Locate the cell with the specified text and output its [x, y] center coordinate. 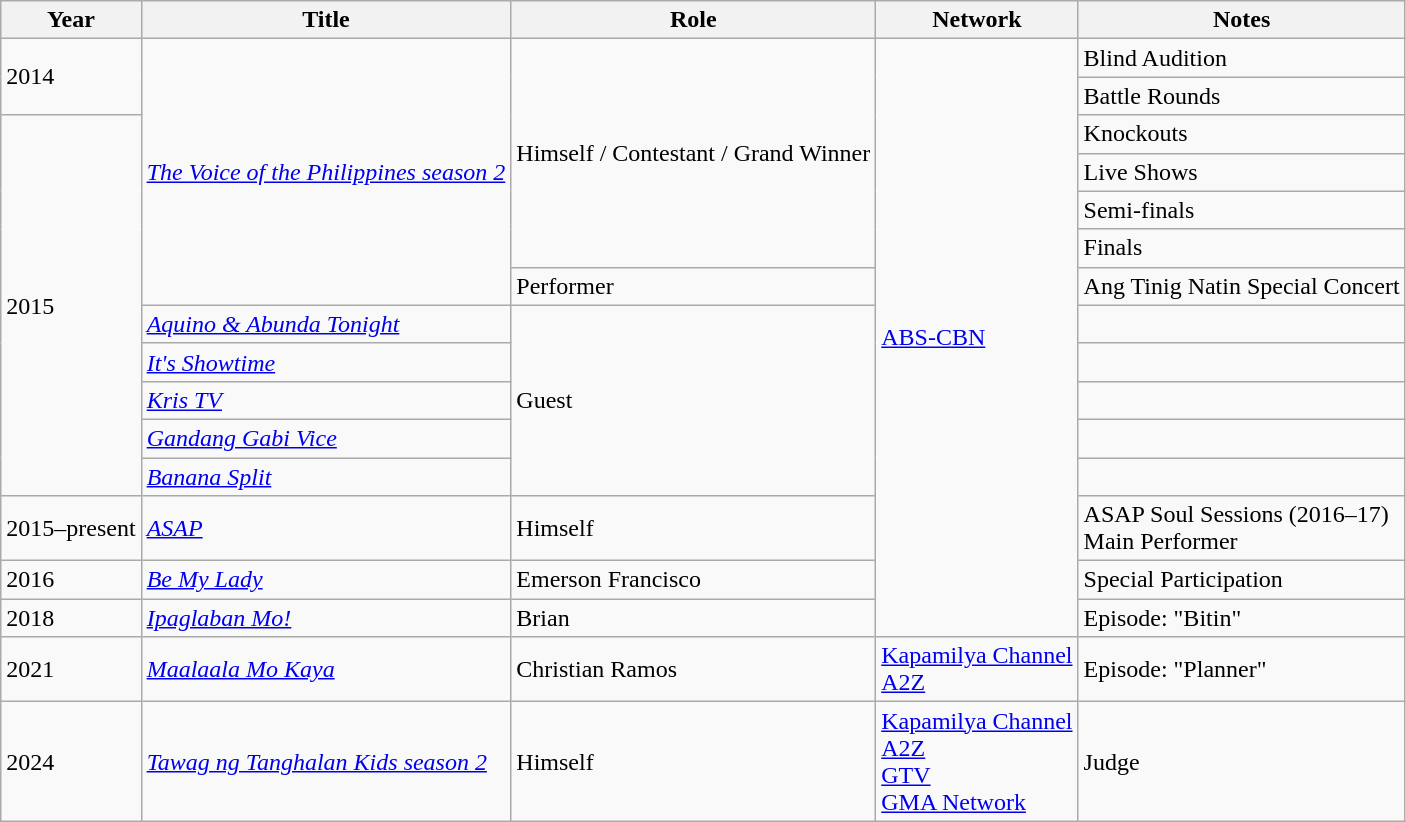
Live Shows [1242, 172]
Role [694, 20]
ASAP Soul Sessions (2016–17) Main Performer [1242, 528]
2024 [71, 762]
Notes [1242, 20]
2021 [71, 670]
Year [71, 20]
Finals [1242, 248]
Judge [1242, 762]
It's Showtime [326, 362]
Ang Tinig Natin Special Concert [1242, 286]
The Voice of the Philippines season 2 [326, 172]
2018 [71, 618]
Semi-finals [1242, 210]
Himself / Contestant / Grand Winner [694, 153]
Episode: "Planner" [1242, 670]
Christian Ramos [694, 670]
Ipaglaban Mo! [326, 618]
Kris TV [326, 400]
2015 [71, 306]
ASAP [326, 528]
Knockouts [1242, 134]
Network [977, 20]
Be My Lady [326, 580]
Emerson Francisco [694, 580]
Title [326, 20]
Performer [694, 286]
2015–present [71, 528]
Blind Audition [1242, 58]
Kapamilya Channel A2Z [977, 670]
Tawag ng Tanghalan Kids season 2 [326, 762]
Gandang Gabi Vice [326, 438]
Aquino & Abunda Tonight [326, 324]
Kapamilya Channel A2Z GTV GMA Network [977, 762]
Guest [694, 400]
2016 [71, 580]
Special Participation [1242, 580]
ABS-CBN [977, 338]
Brian [694, 618]
Banana Split [326, 477]
2014 [71, 77]
Episode: "Bitin" [1242, 618]
Battle Rounds [1242, 96]
Maalaala Mo Kaya [326, 670]
